Provide the [X, Y] coordinate of the cell's center where the given text is located.  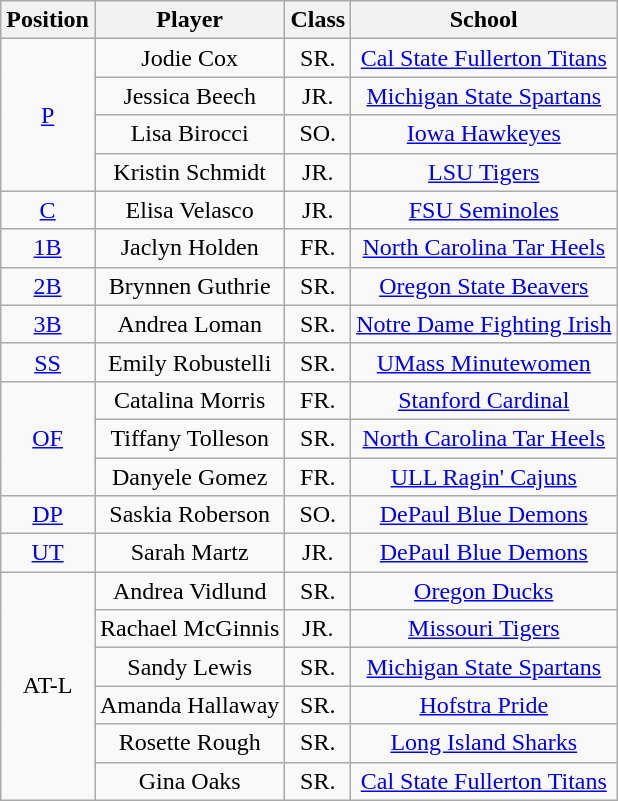
2B [48, 286]
Hofstra Pride [484, 705]
Andrea Loman [189, 324]
Danyele Gomez [189, 477]
Sarah Martz [189, 553]
Saskia Roberson [189, 515]
Sandy Lewis [189, 667]
P [48, 115]
Iowa Hawkeyes [484, 134]
3B [48, 324]
Notre Dame Fighting Irish [484, 324]
Jodie Cox [189, 58]
Rosette Rough [189, 743]
Emily Robustelli [189, 362]
UT [48, 553]
UMass Minutewomen [484, 362]
Elisa Velasco [189, 210]
Rachael McGinnis [189, 629]
Missouri Tigers [484, 629]
Oregon Ducks [484, 591]
Class [318, 20]
Player [189, 20]
Catalina Morris [189, 400]
DP [48, 515]
School [484, 20]
Andrea Vidlund [189, 591]
Jessica Beech [189, 96]
Lisa Birocci [189, 134]
Oregon State Beavers [484, 286]
Tiffany Tolleson [189, 438]
Brynnen Guthrie [189, 286]
1B [48, 248]
Kristin Schmidt [189, 172]
ULL Ragin' Cajuns [484, 477]
Position [48, 20]
Amanda Hallaway [189, 705]
LSU Tigers [484, 172]
OF [48, 438]
AT-L [48, 686]
C [48, 210]
Long Island Sharks [484, 743]
Jaclyn Holden [189, 248]
FSU Seminoles [484, 210]
Gina Oaks [189, 781]
SS [48, 362]
Stanford Cardinal [484, 400]
